Determine the [x, y] coordinate at the center of the cell enclosing the given text.  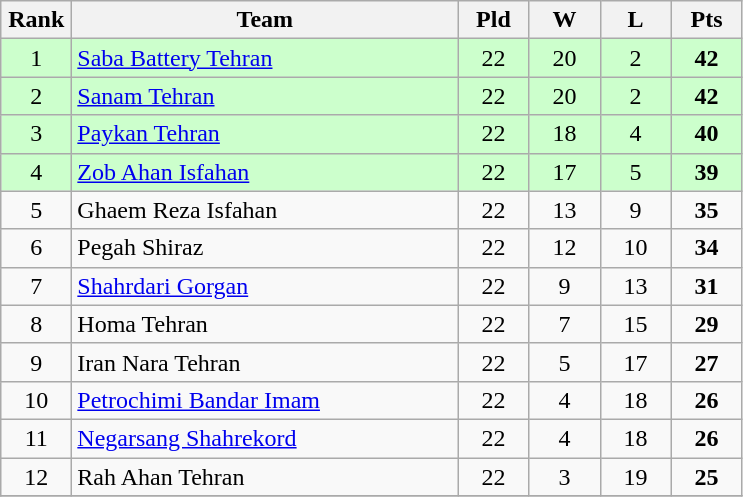
31 [706, 286]
25 [706, 477]
19 [636, 477]
27 [706, 362]
Paykan Tehran [265, 134]
Rah Ahan Tehran [265, 477]
Negarsang Shahrekord [265, 438]
Zob Ahan Isfahan [265, 172]
29 [706, 324]
L [636, 20]
W [564, 20]
11 [36, 438]
Petrochimi Bandar Imam [265, 400]
6 [36, 248]
Pegah Shiraz [265, 248]
Saba Battery Tehran [265, 58]
Rank [36, 20]
35 [706, 210]
40 [706, 134]
Pld [494, 20]
Pts [706, 20]
Ghaem Reza Isfahan [265, 210]
15 [636, 324]
1 [36, 58]
39 [706, 172]
Iran Nara Tehran [265, 362]
Shahrdari Gorgan [265, 286]
Team [265, 20]
34 [706, 248]
Sanam Tehran [265, 96]
8 [36, 324]
Homa Tehran [265, 324]
